Pinpoint the cell where the given text exists, returning its (x, y) midpoint coordinate. 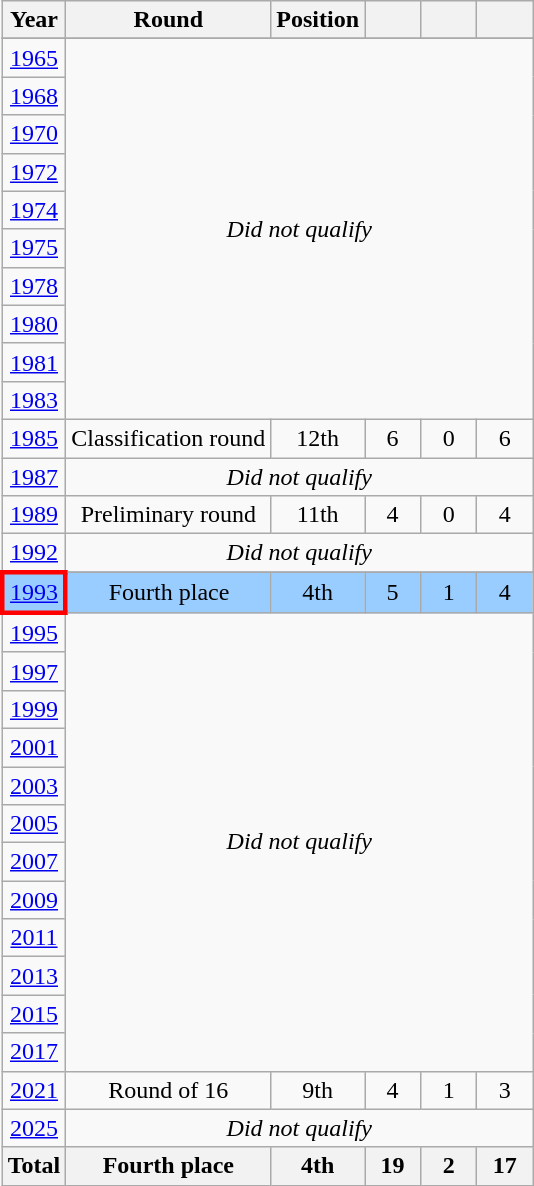
2 (449, 1166)
2017 (34, 1052)
1997 (34, 671)
19 (393, 1166)
2009 (34, 900)
1972 (34, 172)
1978 (34, 286)
1987 (34, 477)
1981 (34, 362)
9th (318, 1090)
3 (505, 1090)
5 (393, 592)
2003 (34, 785)
1980 (34, 324)
1992 (34, 553)
2015 (34, 1014)
Total (34, 1166)
1970 (34, 134)
1965 (34, 58)
1995 (34, 633)
2025 (34, 1128)
1993 (34, 592)
1983 (34, 400)
Preliminary round (168, 515)
1999 (34, 709)
2001 (34, 747)
2007 (34, 862)
2013 (34, 976)
11th (318, 515)
Round (168, 20)
2021 (34, 1090)
Year (34, 20)
1974 (34, 210)
17 (505, 1166)
1989 (34, 515)
1985 (34, 438)
2011 (34, 938)
Position (318, 20)
1975 (34, 248)
Round of 16 (168, 1090)
1968 (34, 96)
Classification round (168, 438)
2005 (34, 824)
12th (318, 438)
